Detect which cell encompasses the target text, then output its [x, y] center coordinate. 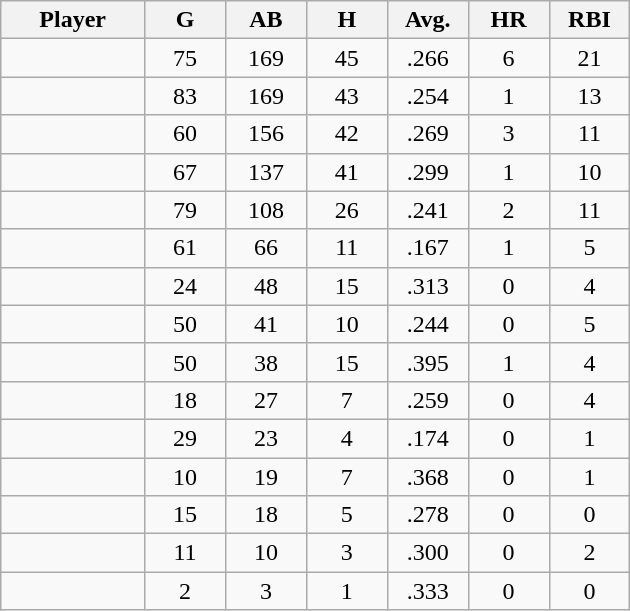
.300 [428, 553]
.174 [428, 438]
6 [508, 58]
13 [590, 96]
H [346, 20]
.259 [428, 400]
79 [186, 210]
137 [266, 172]
26 [346, 210]
.368 [428, 477]
.395 [428, 362]
48 [266, 286]
108 [266, 210]
27 [266, 400]
.333 [428, 591]
19 [266, 477]
Avg. [428, 20]
42 [346, 134]
21 [590, 58]
24 [186, 286]
.167 [428, 248]
61 [186, 248]
.313 [428, 286]
83 [186, 96]
.254 [428, 96]
29 [186, 438]
Player [73, 20]
66 [266, 248]
.299 [428, 172]
75 [186, 58]
23 [266, 438]
156 [266, 134]
.241 [428, 210]
45 [346, 58]
43 [346, 96]
G [186, 20]
67 [186, 172]
.266 [428, 58]
.244 [428, 324]
AB [266, 20]
38 [266, 362]
.278 [428, 515]
.269 [428, 134]
RBI [590, 20]
HR [508, 20]
60 [186, 134]
